Determine the [x, y] coordinate at the center of the cell enclosing the given text.  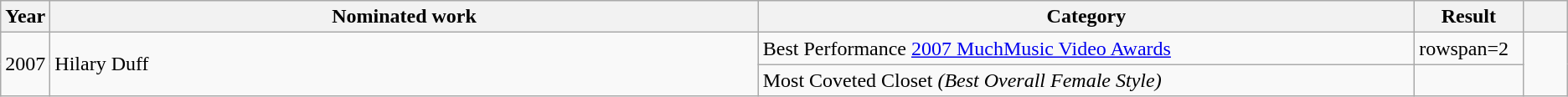
Year [25, 17]
Result [1469, 17]
2007 [25, 64]
Category [1086, 17]
rowspan=2 [1469, 48]
Hilary Duff [404, 64]
Nominated work [404, 17]
Most Coveted Closet (Best Overall Female Style) [1086, 80]
Best Performance 2007 MuchMusic Video Awards [1086, 48]
